Find where the given text appears and provide that cell's center as [X, Y] coordinate. 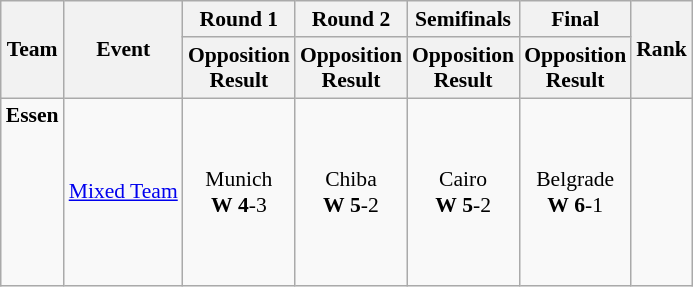
Cairo W 5-2 [463, 192]
Round 2 [351, 19]
Team [32, 50]
Semifinals [463, 19]
Essen [32, 192]
Rank [662, 50]
Round 1 [239, 19]
Chiba W 5-2 [351, 192]
Mixed Team [124, 192]
Final [575, 19]
Munich W 4-3 [239, 192]
Event [124, 50]
Belgrade W 6-1 [575, 192]
